For the text-containing cell, return its midpoint in [x, y] coordinate format. 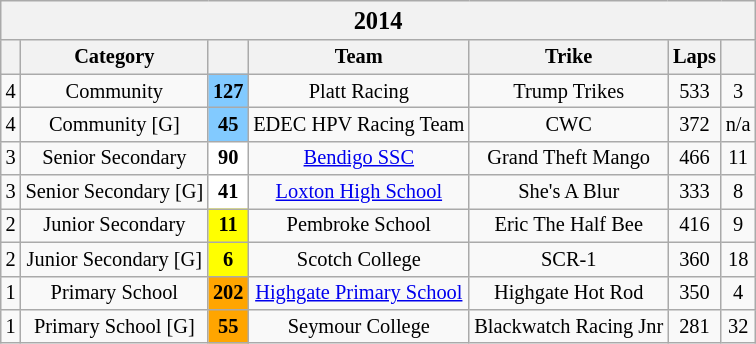
Team [358, 57]
350 [694, 293]
2014 [378, 20]
333 [694, 192]
127 [228, 91]
18 [738, 259]
Senior Secondary [114, 158]
9 [738, 225]
466 [694, 158]
Community [114, 91]
Scotch College [358, 259]
416 [694, 225]
Seymour College [358, 326]
533 [694, 91]
Bendigo SSC [358, 158]
372 [694, 124]
360 [694, 259]
Senior Secondary [G] [114, 192]
Pembroke School [358, 225]
Trump Trikes [568, 91]
Blackwatch Racing Jnr [568, 326]
SCR-1 [568, 259]
CWC [568, 124]
EDEC HPV Racing Team [358, 124]
Junior Secondary [114, 225]
202 [228, 293]
Platt Racing [358, 91]
32 [738, 326]
Junior Secondary [G] [114, 259]
She's A Blur [568, 192]
90 [228, 158]
Loxton High School [358, 192]
6 [228, 259]
45 [228, 124]
Community [G] [114, 124]
Category [114, 57]
281 [694, 326]
Eric The Half Bee [568, 225]
Primary School [114, 293]
Grand Theft Mango [568, 158]
Trike [568, 57]
Highgate Hot Rod [568, 293]
n/a [738, 124]
Primary School [G] [114, 326]
41 [228, 192]
55 [228, 326]
Highgate Primary School [358, 293]
8 [738, 192]
Laps [694, 57]
